Extract the (x, y) coordinate from the center of the cell holding the provided text.  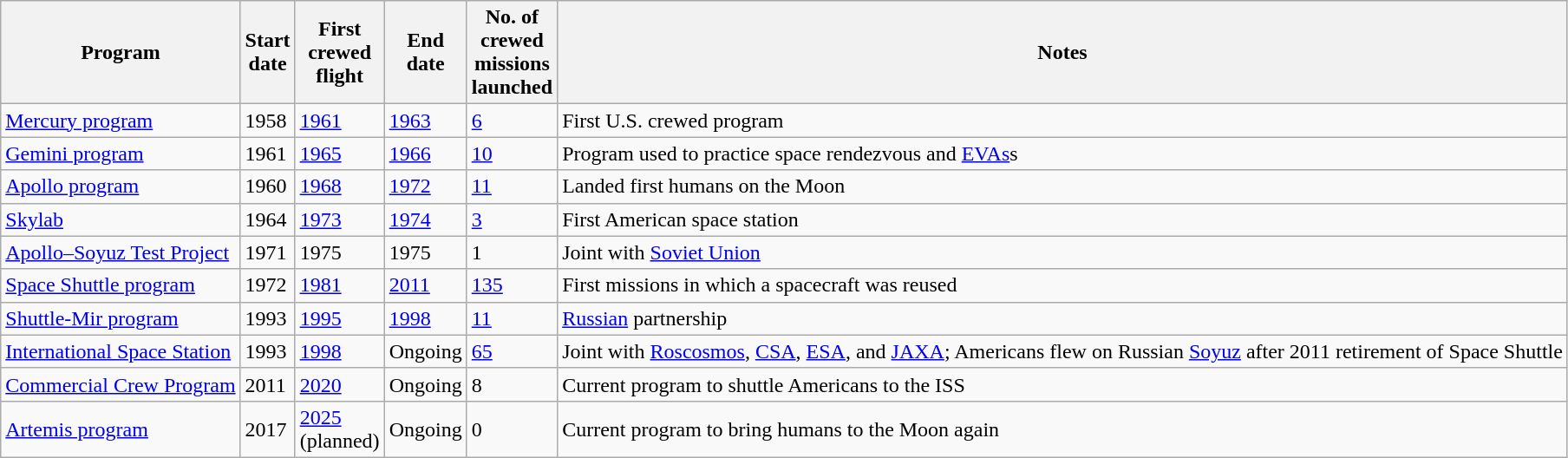
1995 (340, 318)
International Space Station (121, 351)
First U.S. crewed program (1063, 121)
6 (512, 121)
2025 (planned) (340, 429)
First crewed flight (340, 52)
Mercury program (121, 121)
1 (512, 252)
First American space station (1063, 219)
Artemis program (121, 429)
Start date (267, 52)
10 (512, 154)
135 (512, 285)
1960 (267, 186)
Russian partnership (1063, 318)
Notes (1063, 52)
65 (512, 351)
3 (512, 219)
0 (512, 429)
1973 (340, 219)
Space Shuttle program (121, 285)
1974 (425, 219)
Program (121, 52)
Program used to practice space rendezvous and EVAss (1063, 154)
1958 (267, 121)
Gemini program (121, 154)
First missions in which a spacecraft was reused (1063, 285)
Skylab (121, 219)
1965 (340, 154)
1981 (340, 285)
Current program to bring humans to the Moon again (1063, 429)
Commercial Crew Program (121, 384)
1964 (267, 219)
Current program to shuttle Americans to the ISS (1063, 384)
Joint with Roscosmos, CSA, ESA, and JAXA; Americans flew on Russian Soyuz after 2011 retirement of Space Shuttle (1063, 351)
Shuttle-Mir program (121, 318)
8 (512, 384)
Joint with Soviet Union (1063, 252)
2017 (267, 429)
Landed first humans on the Moon (1063, 186)
Apollo–Soyuz Test Project (121, 252)
Apollo program (121, 186)
2020 (340, 384)
1971 (267, 252)
No. of crewed missions launched (512, 52)
1966 (425, 154)
End date (425, 52)
1968 (340, 186)
1963 (425, 121)
